For the text-containing cell, return its midpoint in (X, Y) coordinate format. 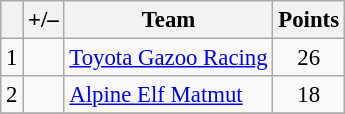
2 (12, 95)
26 (308, 58)
1 (12, 58)
Toyota Gazoo Racing (168, 58)
Alpine Elf Matmut (168, 95)
Team (168, 20)
Points (308, 20)
+/– (44, 20)
18 (308, 95)
